Return the (x, y) coordinate for the center point of the cell that contains the specified text.  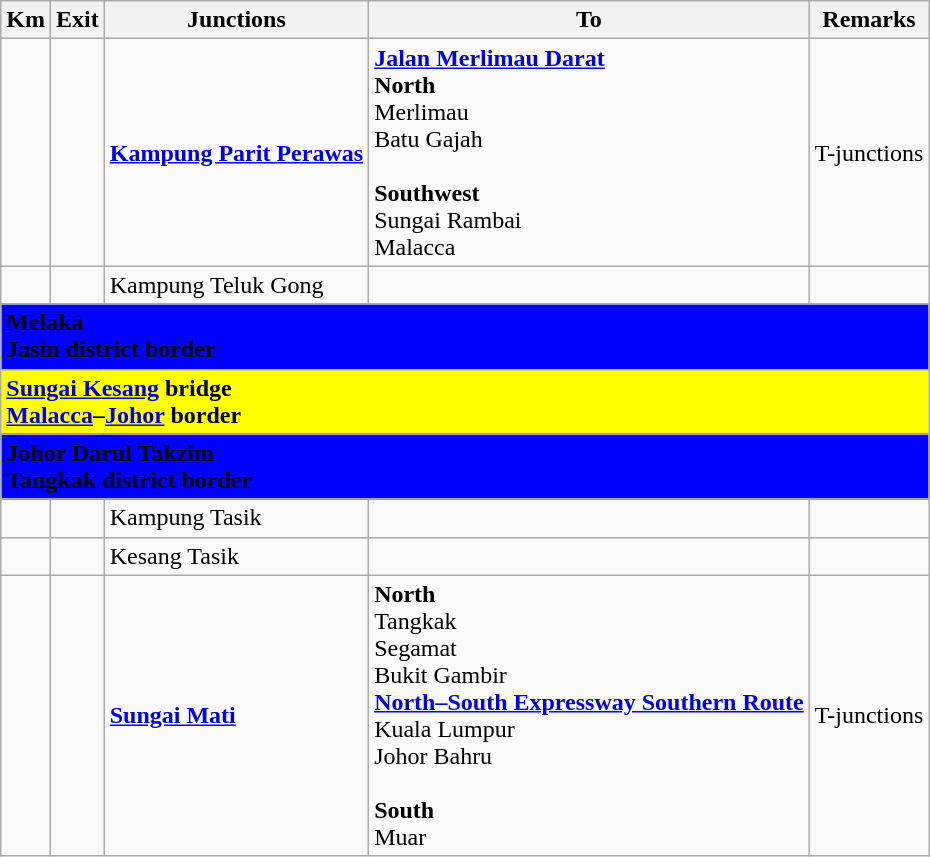
Kesang Tasik (236, 556)
Km (26, 20)
Kampung Parit Perawas (236, 152)
Kampung Tasik (236, 518)
Exit (77, 20)
North Tangkak Segamat Bukit Gambir North–South Expressway Southern RouteKuala LumpurJohor BahruSouth Muar (590, 716)
Johor Darul TakzimTangkak district border (465, 466)
Junctions (236, 20)
Jalan Merlimau DaratNorthMerlimauBatu GajahSouthwestSungai RambaiMalacca (590, 152)
Sungai Kesang bridgeMalacca–Johor border (465, 402)
Kampung Teluk Gong (236, 285)
Sungai Mati (236, 716)
MelakaJasin district border (465, 336)
Remarks (869, 20)
To (590, 20)
